Extract the [X, Y] coordinate from the center of the cell holding the provided text.  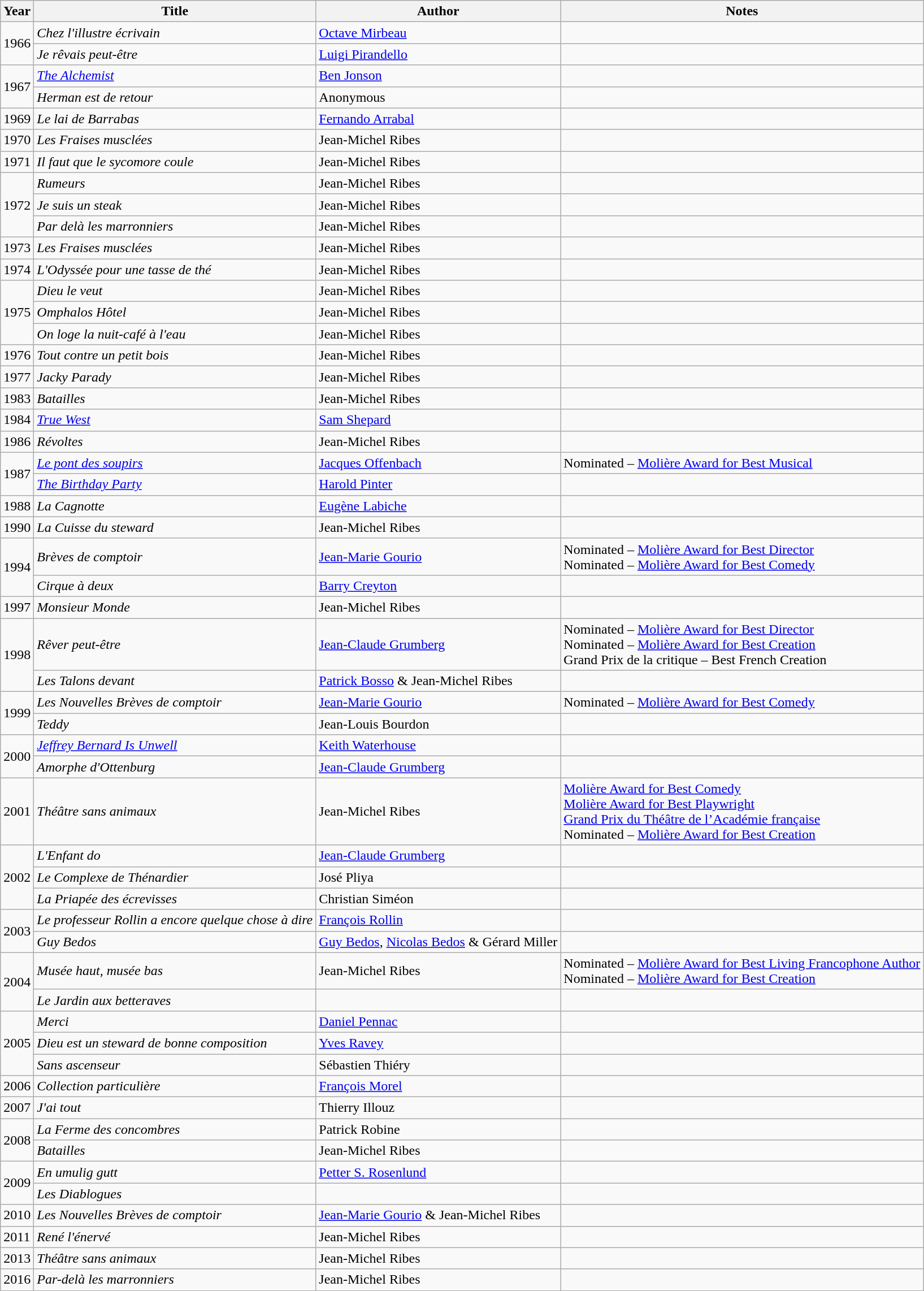
2005 [17, 1043]
Je suis un steak [175, 205]
True West [175, 420]
L'Odyssée pour une tasse de thé [175, 270]
En umulig gutt [175, 1172]
1976 [17, 356]
Jacques Offenbach [439, 463]
Author [439, 11]
2007 [17, 1108]
René l'énervé [175, 1237]
Tout contre un petit bois [175, 356]
Merci [175, 1021]
Nominated – Molière Award for Best Musical [742, 463]
Jeffrey Bernard Is Unwell [175, 746]
Petter S. Rosenlund [439, 1172]
Anonymous [439, 97]
Christian Siméon [439, 899]
Chez l'illustre écrivain [175, 33]
1975 [17, 313]
1986 [17, 441]
2001 [17, 812]
Rêver peut-être [175, 644]
Title [175, 11]
Révoltes [175, 441]
2010 [17, 1215]
2009 [17, 1183]
Sam Shepard [439, 420]
La Ferme des concombres [175, 1129]
Daniel Pennac [439, 1021]
1994 [17, 567]
J'ai tout [175, 1108]
Dieu le veut [175, 291]
Sans ascenseur [175, 1064]
Sébastien Thiéry [439, 1064]
La Cuisse du steward [175, 527]
Keith Waterhouse [439, 746]
The Alchemist [175, 76]
Monsieur Monde [175, 607]
2011 [17, 1237]
On loge la nuit-café à l'eau [175, 334]
Je rêvais peut-être [175, 54]
2000 [17, 756]
1988 [17, 506]
Barry Creyton [439, 586]
2008 [17, 1140]
Les Diablogues [175, 1194]
Omphalos Hôtel [175, 313]
Le professeur Rollin a encore quelque chose à dire [175, 920]
1972 [17, 205]
Harold Pinter [439, 484]
Le Jardin aux betteraves [175, 1000]
Herman est de retour [175, 97]
Teddy [175, 724]
1987 [17, 474]
2002 [17, 877]
2016 [17, 1280]
1970 [17, 140]
1971 [17, 162]
Dieu est un steward de bonne composition [175, 1043]
Collection particulière [175, 1086]
1967 [17, 86]
1977 [17, 377]
Patrick Bosso & Jean-Michel Ribes [439, 681]
1969 [17, 119]
Guy Bedos [175, 942]
Nominated – Molière Award for Best Comedy [742, 703]
Jean-Marie Gourio & Jean-Michel Ribes [439, 1215]
François Morel [439, 1086]
Luigi Pirandello [439, 54]
Thierry Illouz [439, 1108]
2003 [17, 931]
L'Enfant do [175, 856]
Le pont des soupirs [175, 463]
Cirque à deux [175, 586]
1974 [17, 270]
1997 [17, 607]
Musée haut, musée bas [175, 971]
La Cagnotte [175, 506]
La Priapée des écrevisses [175, 899]
Octave Mirbeau [439, 33]
1998 [17, 655]
Eugène Labiche [439, 506]
Nominated – Molière Award for Best DirectorNominated – Molière Award for Best CreationGrand Prix de la critique – Best French Creation [742, 644]
2013 [17, 1258]
Les Talons devant [175, 681]
1999 [17, 713]
Ben Jonson [439, 76]
1973 [17, 248]
1984 [17, 420]
François Rollin [439, 920]
1990 [17, 527]
Brèves de comptoir [175, 556]
Par delà les marronniers [175, 226]
Jean-Louis Bourdon [439, 724]
Il faut que le sycomore coule [175, 162]
Yves Ravey [439, 1043]
José Pliya [439, 877]
Nominated – Molière Award for Best DirectorNominated – Molière Award for Best Comedy [742, 556]
The Birthday Party [175, 484]
Year [17, 11]
Patrick Robine [439, 1129]
Amorphe d'Ottenburg [175, 767]
2004 [17, 981]
Le lai de Barrabas [175, 119]
Notes [742, 11]
1983 [17, 398]
Le Complexe de Thénardier [175, 877]
Rumeurs [175, 183]
2006 [17, 1086]
Jacky Parady [175, 377]
1966 [17, 44]
Par-delà les marronniers [175, 1280]
Nominated – Molière Award for Best Living Francophone AuthorNominated – Molière Award for Best Creation [742, 971]
Fernando Arrabal [439, 119]
Guy Bedos, Nicolas Bedos & Gérard Miller [439, 942]
